Find where the given text appears and provide that cell's center as (x, y) coordinate. 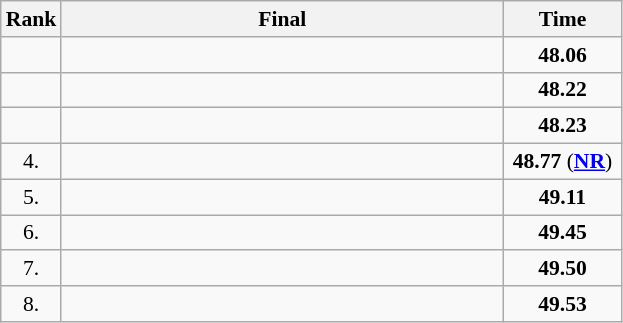
48.06 (562, 55)
49.11 (562, 197)
8. (32, 304)
5. (32, 197)
7. (32, 269)
Time (562, 19)
4. (32, 162)
Rank (32, 19)
48.77 (NR) (562, 162)
49.45 (562, 233)
49.50 (562, 269)
Final (282, 19)
49.53 (562, 304)
48.23 (562, 126)
6. (32, 233)
48.22 (562, 90)
